Extract the (X, Y) coordinate from the center of the cell holding the provided text.  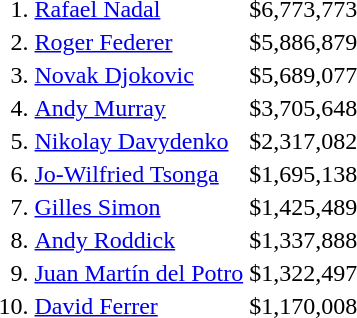
Novak Djokovic (139, 75)
Jo-Wilfried Tsonga (139, 174)
Juan Martín del Potro (139, 273)
Andy Murray (139, 108)
Andy Roddick (139, 240)
Nikolay Davydenko (139, 141)
Roger Federer (139, 42)
Gilles Simon (139, 207)
